Find where the given text appears and provide that cell's center as [X, Y] coordinate. 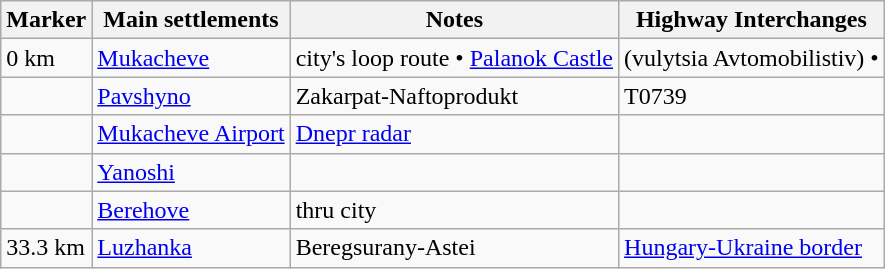
Main settlements [191, 20]
Mukacheve Airport [191, 134]
Berehove [191, 210]
Yanoshi [191, 172]
Notes [454, 20]
Highway Interchanges [752, 20]
T0739 [752, 96]
Zakarpat-Naftoprodukt [454, 96]
(vulytsia Avtomobilistiv) • [752, 58]
Hungary-Ukraine border [752, 248]
Dnepr radar [454, 134]
city's loop route • Palanok Castle [454, 58]
Marker [46, 20]
Beregsurany-Astei [454, 248]
Luzhanka [191, 248]
Pavshyno [191, 96]
33.3 km [46, 248]
Mukacheve [191, 58]
thru city [454, 210]
0 km [46, 58]
